Capture the cell that displays the provided text and extract its [X, Y] central coordinate. 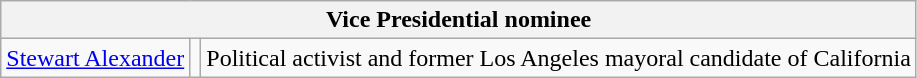
Stewart Alexander [96, 58]
Political activist and former Los Angeles mayoral candidate of California [559, 58]
Vice Presidential nominee [459, 20]
